Pinpoint the cell where the given text exists, returning its (x, y) midpoint coordinate. 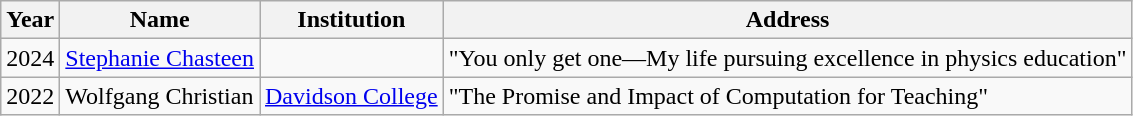
Name (160, 20)
Davidson College (352, 96)
Address (788, 20)
Wolfgang Christian (160, 96)
Institution (352, 20)
2024 (30, 58)
Stephanie Chasteen (160, 58)
2022 (30, 96)
"You only get one—My life pursuing excellence in physics education" (788, 58)
Year (30, 20)
"The Promise and Impact of Computation for Teaching" (788, 96)
